Find where the given text appears and provide that cell's center as [X, Y] coordinate. 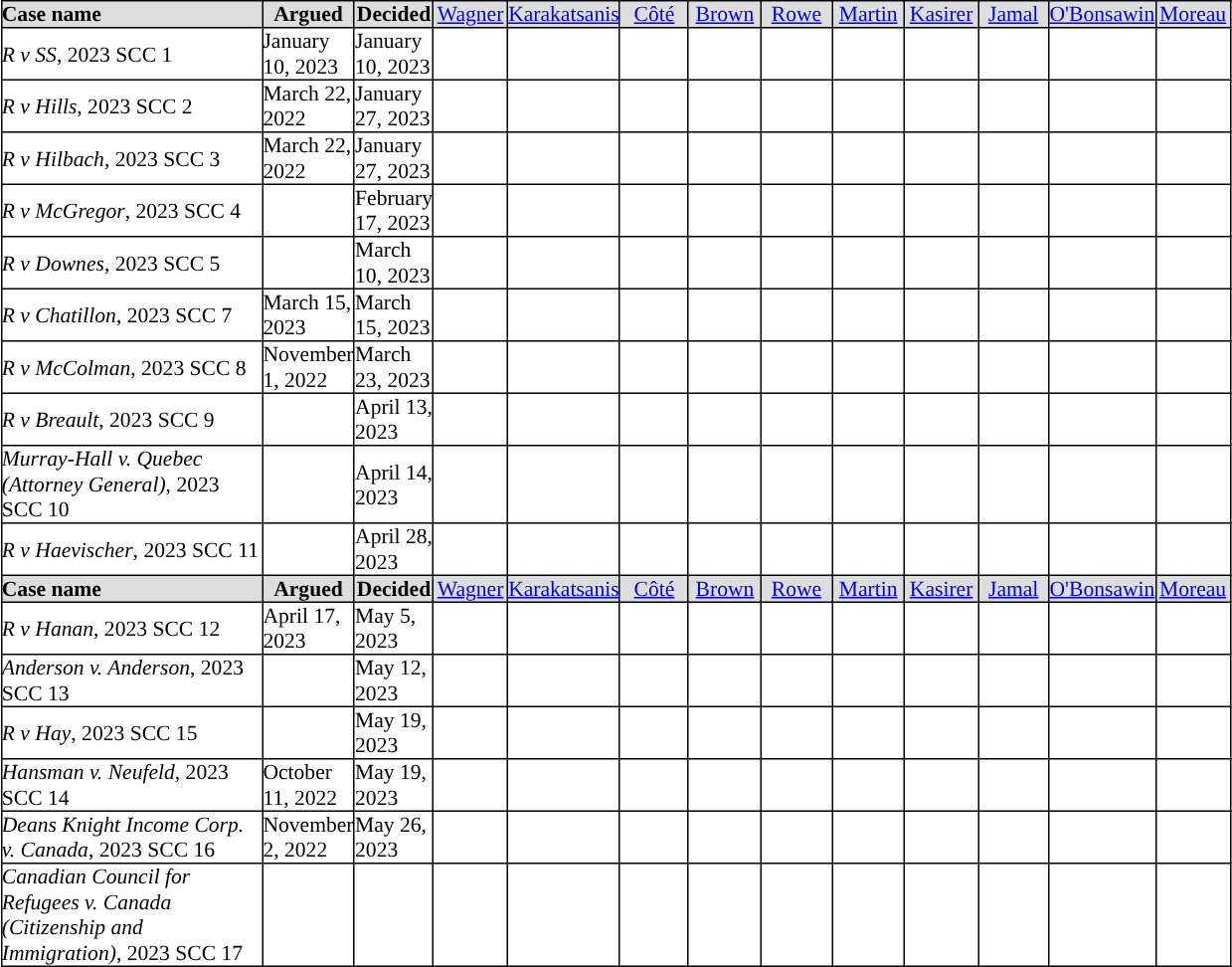
R v McGregor, 2023 SCC 4 [131, 210]
May 26, 2023 [394, 837]
March 23, 2023 [394, 367]
March 10, 2023 [394, 263]
April 28, 2023 [394, 549]
October 11, 2022 [308, 785]
R v SS, 2023 SCC 1 [131, 54]
Canadian Council for Refugees v. Canada (Citizenship and Immigration), 2023 SCC 17 [131, 915]
R v Hills, 2023 SCC 2 [131, 105]
February 17, 2023 [394, 210]
May 5, 2023 [394, 628]
Murray‑Hall v. Quebec (Attorney General), 2023 SCC 10 [131, 484]
R v Downes, 2023 SCC 5 [131, 263]
November 2, 2022 [308, 837]
April 14, 2023 [394, 484]
Deans Knight Income Corp. v. Canada, 2023 SCC 16 [131, 837]
R v Haevischer, 2023 SCC 11 [131, 549]
R v Hilbach, 2023 SCC 3 [131, 158]
R v Hay, 2023 SCC 15 [131, 732]
May 12, 2023 [394, 680]
November 1, 2022 [308, 367]
R v Chatillon, 2023 SCC 7 [131, 314]
Hansman v. Neufeld, 2023 SCC 14 [131, 785]
R v Breault, 2023 SCC 9 [131, 419]
R v Hanan, 2023 SCC 12 [131, 628]
Anderson v. Anderson, 2023 SCC 13 [131, 680]
R v McColman, 2023 SCC 8 [131, 367]
April 13, 2023 [394, 419]
April 17, 2023 [308, 628]
